Capture the cell that displays the provided text and extract its (x, y) central coordinate. 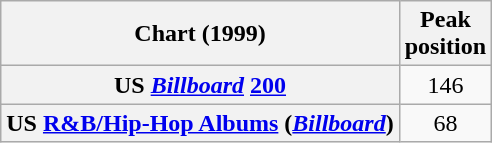
146 (445, 85)
Chart (1999) (200, 34)
Peakposition (445, 34)
US R&B/Hip-Hop Albums (Billboard) (200, 123)
68 (445, 123)
US Billboard 200 (200, 85)
